Scan for the cell matching the given text and deliver its [X, Y] coordinate at center. 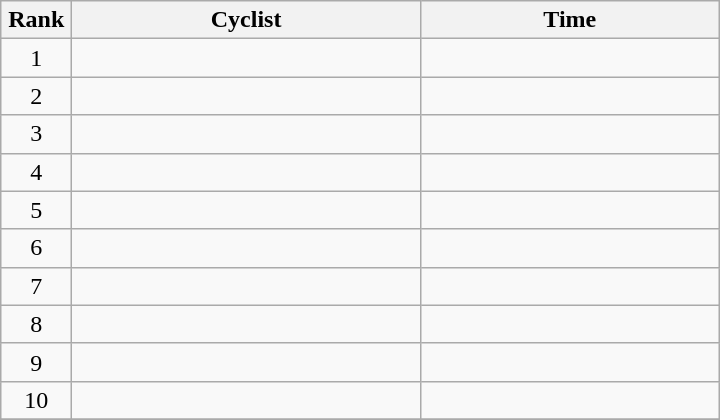
Rank [36, 20]
9 [36, 362]
8 [36, 324]
1 [36, 58]
5 [36, 210]
3 [36, 134]
2 [36, 96]
4 [36, 172]
Time [570, 20]
Cyclist [246, 20]
10 [36, 400]
6 [36, 248]
7 [36, 286]
